Return [x, y] of the center of cell containing provided text 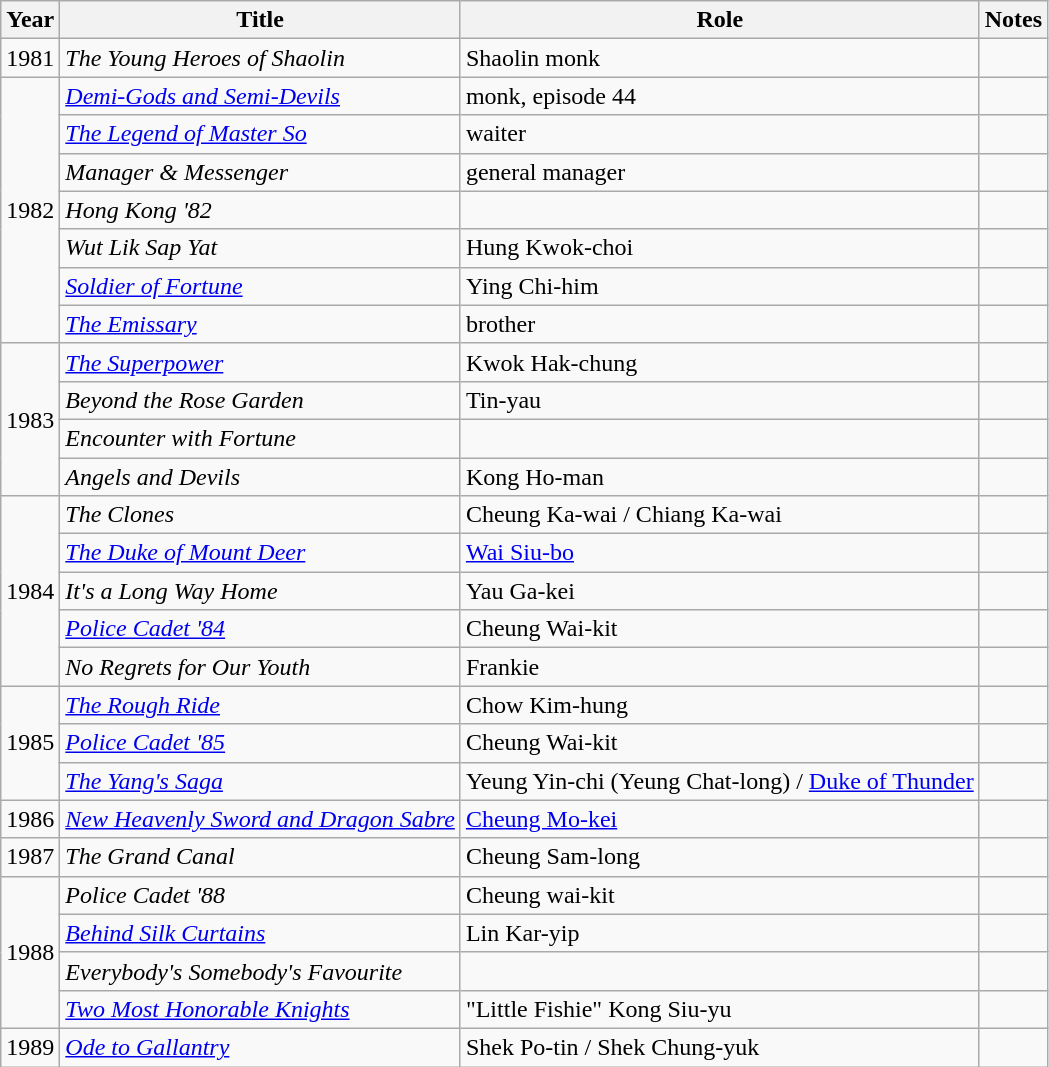
Everybody's Somebody's Favourite [260, 971]
waiter [720, 134]
Yeung Yin-chi (Yeung Chat-long) / Duke of Thunder [720, 781]
1981 [30, 58]
monk, episode 44 [720, 96]
Wai Siu-bo [720, 553]
Notes [1013, 20]
Tin-yau [720, 400]
Demi-Gods and Semi-Devils [260, 96]
Chow Kim-hung [720, 705]
Beyond the Rose Garden [260, 400]
Year [30, 20]
Hung Kwok-choi [720, 248]
Police Cadet '88 [260, 895]
New Heavenly Sword and Dragon Sabre [260, 819]
The Superpower [260, 362]
Frankie [720, 667]
Shek Po-tin / Shek Chung-yuk [720, 1047]
Title [260, 20]
1986 [30, 819]
Behind Silk Curtains [260, 933]
Hong Kong '82 [260, 210]
The Grand Canal [260, 857]
Kong Ho-man [720, 477]
Angels and Devils [260, 477]
The Legend of Master So [260, 134]
Police Cadet '84 [260, 629]
It's a Long Way Home [260, 591]
The Yang's Saga [260, 781]
1989 [30, 1047]
Cheung Sam-long [720, 857]
No Regrets for Our Youth [260, 667]
1984 [30, 591]
The Rough Ride [260, 705]
Yau Ga-kei [720, 591]
1983 [30, 419]
The Young Heroes of Shaolin [260, 58]
Lin Kar-yip [720, 933]
The Emissary [260, 324]
Kwok Hak-chung [720, 362]
Cheung Mo-kei [720, 819]
Shaolin monk [720, 58]
The Duke of Mount Deer [260, 553]
Cheung wai-kit [720, 895]
1985 [30, 743]
Manager & Messenger [260, 172]
general manager [720, 172]
Cheung Ka-wai / Chiang Ka-wai [720, 515]
Soldier of Fortune [260, 286]
Encounter with Fortune [260, 438]
Two Most Honorable Knights [260, 1009]
1982 [30, 210]
Police Cadet '85 [260, 743]
brother [720, 324]
Role [720, 20]
Ying Chi-him [720, 286]
1988 [30, 952]
1987 [30, 857]
"Little Fishie" Kong Siu-yu [720, 1009]
Ode to Gallantry [260, 1047]
The Clones [260, 515]
Wut Lik Sap Yat [260, 248]
